Return (X, Y) of the center of cell containing provided text 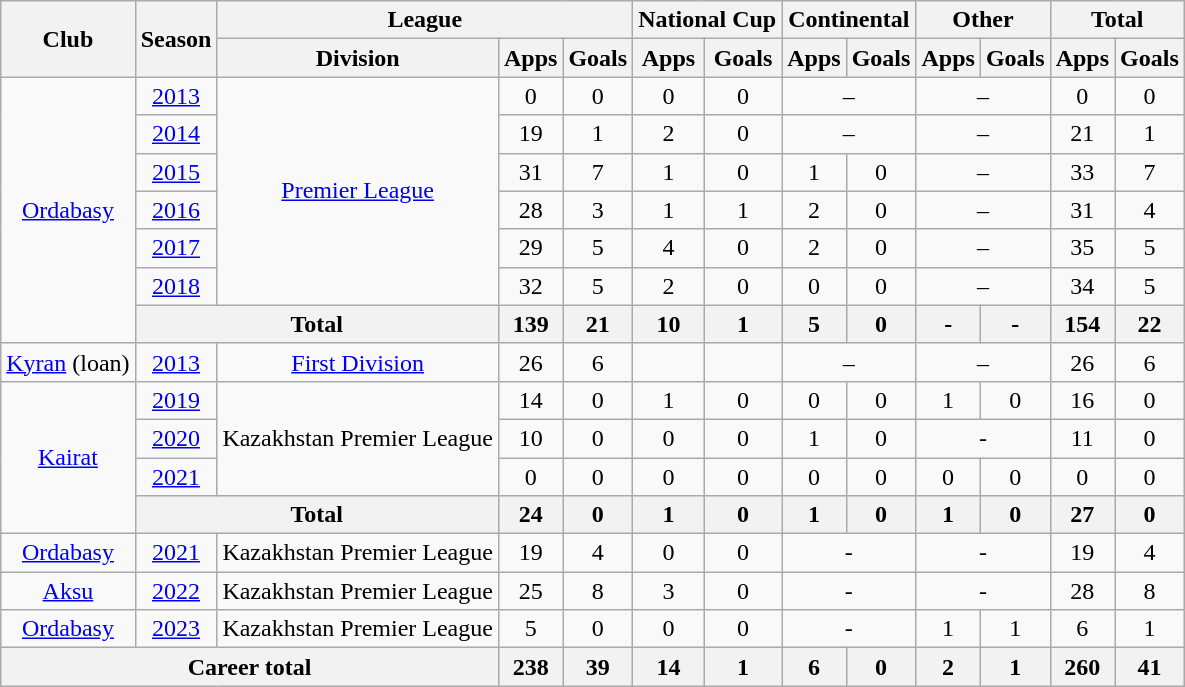
Continental (849, 20)
24 (530, 515)
Season (176, 39)
139 (530, 324)
11 (1082, 438)
27 (1082, 515)
2016 (176, 210)
16 (1082, 400)
29 (530, 248)
260 (1082, 667)
2014 (176, 134)
2020 (176, 438)
25 (530, 591)
238 (530, 667)
2022 (176, 591)
Other (983, 20)
Division (358, 58)
2015 (176, 172)
Career total (250, 667)
Aksu (68, 591)
33 (1082, 172)
2017 (176, 248)
22 (1150, 324)
41 (1150, 667)
39 (598, 667)
2018 (176, 286)
2019 (176, 400)
32 (530, 286)
National Cup (708, 20)
35 (1082, 248)
34 (1082, 286)
Club (68, 39)
Kyran (loan) (68, 362)
154 (1082, 324)
Kairat (68, 457)
First Division (358, 362)
2023 (176, 629)
Premier League (358, 191)
League (425, 20)
